Locate the cell with the specified text and output its (X, Y) center coordinate. 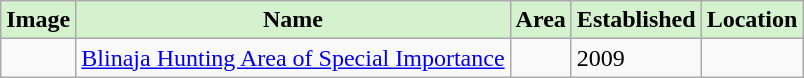
2009 (636, 58)
Area (540, 20)
Location (752, 20)
Established (636, 20)
Name (293, 20)
Image (38, 20)
Blinaja Hunting Area of Special Importance (293, 58)
